Scan for the cell matching the given text and deliver its [X, Y] coordinate at center. 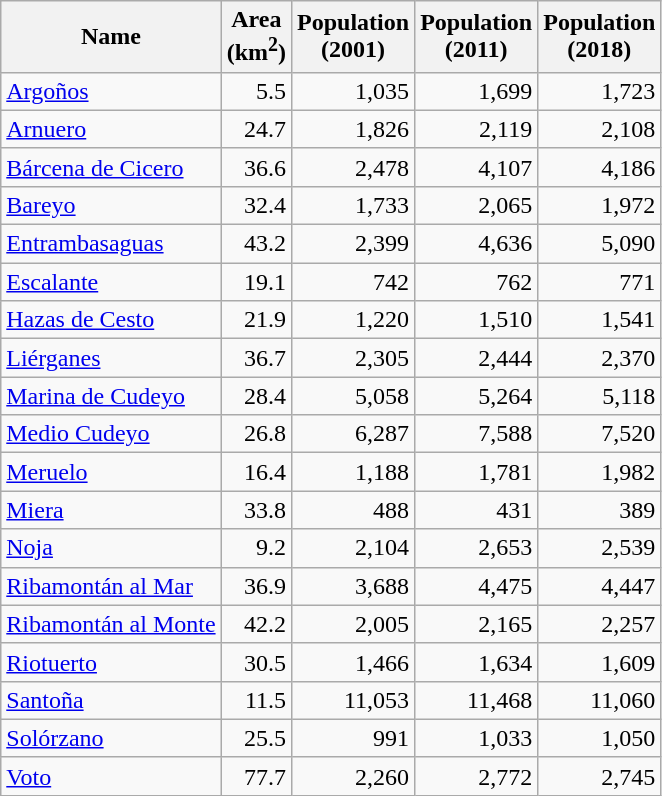
1,723 [600, 91]
Voto [111, 776]
1,982 [600, 472]
1,188 [354, 472]
36.7 [256, 358]
1,609 [600, 662]
77.7 [256, 776]
1,972 [600, 205]
2,539 [600, 548]
2,119 [476, 129]
2,165 [476, 624]
Liérganes [111, 358]
5,264 [476, 396]
4,186 [600, 167]
5,118 [600, 396]
Miera [111, 510]
1,541 [600, 320]
Solórzano [111, 738]
11,053 [354, 700]
Meruelo [111, 472]
2,005 [354, 624]
2,305 [354, 358]
2,399 [354, 244]
24.7 [256, 129]
2,257 [600, 624]
42.2 [256, 624]
389 [600, 510]
33.8 [256, 510]
742 [354, 282]
1,699 [476, 91]
1,733 [354, 205]
4,447 [600, 586]
19.1 [256, 282]
Entrambasaguas [111, 244]
5,058 [354, 396]
3,688 [354, 586]
Bareyo [111, 205]
5.5 [256, 91]
36.6 [256, 167]
Medio Cudeyo [111, 434]
2,745 [600, 776]
11.5 [256, 700]
431 [476, 510]
1,634 [476, 662]
36.9 [256, 586]
Riotuerto [111, 662]
Population(2011) [476, 37]
Escalante [111, 282]
2,065 [476, 205]
Hazas de Cesto [111, 320]
16.4 [256, 472]
Argoños [111, 91]
1,033 [476, 738]
Population(2001) [354, 37]
9.2 [256, 548]
7,588 [476, 434]
32.4 [256, 205]
7,520 [600, 434]
Name [111, 37]
Ribamontán al Mar [111, 586]
2,104 [354, 548]
21.9 [256, 320]
25.5 [256, 738]
4,475 [476, 586]
Santoña [111, 700]
2,653 [476, 548]
4,107 [476, 167]
Arnuero [111, 129]
1,220 [354, 320]
28.4 [256, 396]
11,468 [476, 700]
30.5 [256, 662]
5,090 [600, 244]
2,444 [476, 358]
771 [600, 282]
2,260 [354, 776]
1,781 [476, 472]
2,478 [354, 167]
Area(km2) [256, 37]
Noja [111, 548]
11,060 [600, 700]
2,370 [600, 358]
Bárcena de Cicero [111, 167]
1,035 [354, 91]
1,510 [476, 320]
6,287 [354, 434]
2,772 [476, 776]
1,050 [600, 738]
488 [354, 510]
43.2 [256, 244]
2,108 [600, 129]
991 [354, 738]
4,636 [476, 244]
Population(2018) [600, 37]
26.8 [256, 434]
762 [476, 282]
1,826 [354, 129]
Ribamontán al Monte [111, 624]
1,466 [354, 662]
Marina de Cudeyo [111, 396]
